Find where the given text appears and provide that cell's center as [x, y] coordinate. 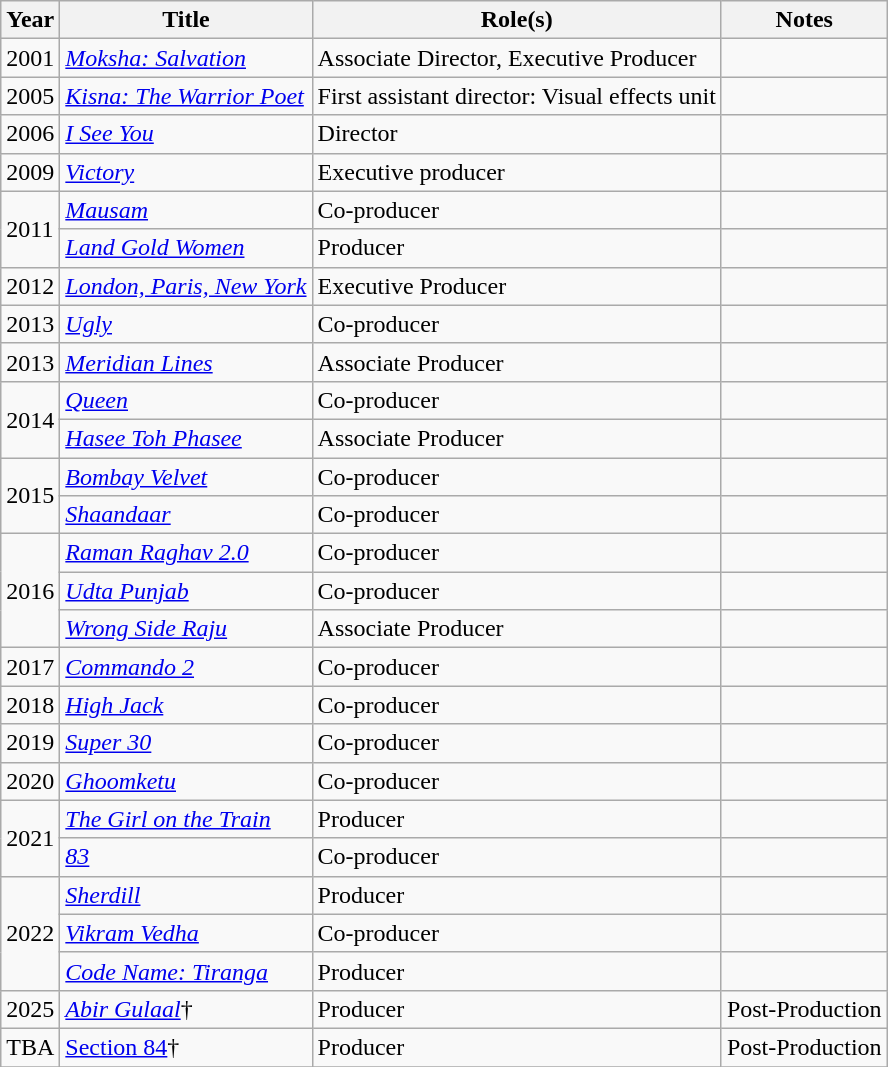
Kisna: The Warrior Poet [186, 96]
Victory [186, 172]
The Girl on the Train [186, 819]
TBA [30, 1047]
2005 [30, 96]
Notes [804, 20]
Code Name: Tiranga [186, 971]
Executive producer [516, 172]
Wrong Side Raju [186, 629]
2001 [30, 58]
Bombay Velvet [186, 477]
Ugly [186, 324]
London, Paris, New York [186, 286]
Director [516, 134]
Land Gold Women [186, 248]
2018 [30, 705]
Abir Gulaal† [186, 1009]
83 [186, 857]
High Jack [186, 705]
Commando 2 [186, 667]
First assistant director: Visual effects unit [516, 96]
Queen [186, 400]
2020 [30, 781]
Hasee Toh Phasee [186, 438]
2016 [30, 591]
Super 30 [186, 743]
2006 [30, 134]
Year [30, 20]
Udta Punjab [186, 591]
2011 [30, 229]
Ghoomketu [186, 781]
2019 [30, 743]
Shaandaar [186, 515]
2017 [30, 667]
2015 [30, 496]
2025 [30, 1009]
Executive Producer [516, 286]
Raman Raghav 2.0 [186, 553]
2022 [30, 933]
Vikram Vedha [186, 933]
2021 [30, 838]
2014 [30, 419]
2012 [30, 286]
Section 84† [186, 1047]
I See You [186, 134]
Associate Director, Executive Producer [516, 58]
Role(s) [516, 20]
Mausam [186, 210]
Meridian Lines [186, 362]
Sherdill [186, 895]
2009 [30, 172]
Title [186, 20]
Moksha: Salvation [186, 58]
